Search for the cell housing the specified text and yield its (X, Y) center coordinate. 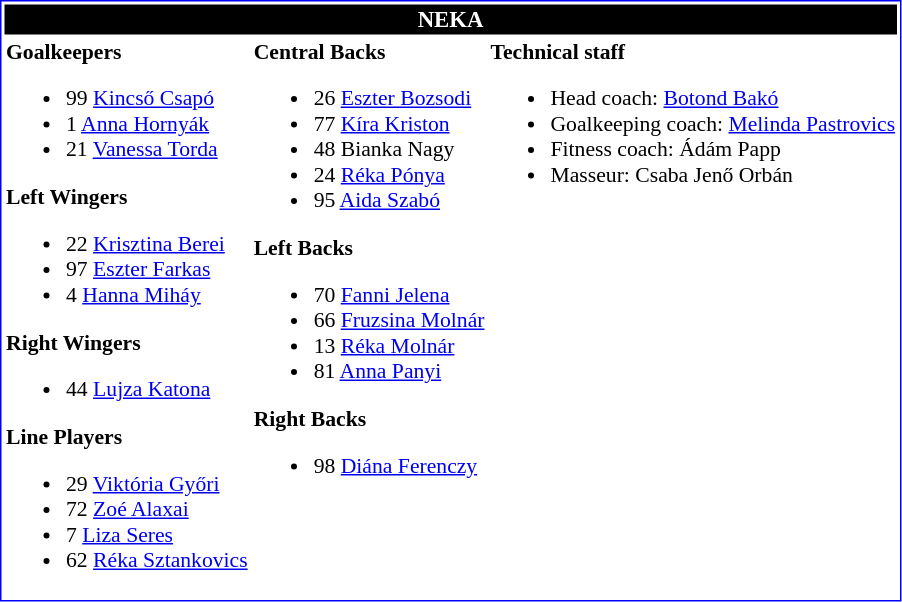
Technical staffHead coach: Botond BakóGoalkeeping coach: Melinda PastrovicsFitness coach: Ádám PappMasseur: Csaba Jenő Orbán (693, 318)
NEKA (450, 19)
